Scan for the cell matching the given text and deliver its [X, Y] coordinate at center. 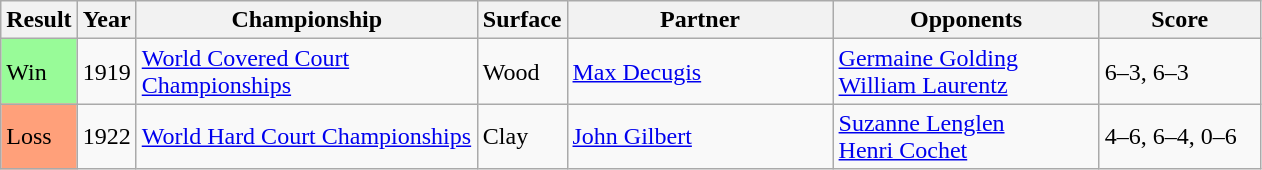
Win [39, 72]
Result [39, 20]
John Gilbert [700, 136]
Year [106, 20]
Loss [39, 136]
Championship [306, 20]
Germaine Golding William Laurentz [966, 72]
Max Decugis [700, 72]
Score [1180, 20]
1922 [106, 136]
1919 [106, 72]
Opponents [966, 20]
4–6, 6–4, 0–6 [1180, 136]
Suzanne Lenglen Henri Cochet [966, 136]
Partner [700, 20]
Wood [522, 72]
World Hard Court Championships [306, 136]
6–3, 6–3 [1180, 72]
Surface [522, 20]
Clay [522, 136]
World Covered Court Championships [306, 72]
